Find where the given text appears and provide that cell's center as [x, y] coordinate. 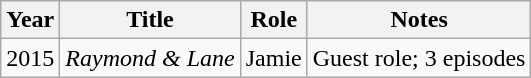
Title [150, 20]
2015 [30, 58]
Role [274, 20]
Notes [419, 20]
Raymond & Lane [150, 58]
Guest role; 3 episodes [419, 58]
Jamie [274, 58]
Year [30, 20]
